Capture the cell that displays the provided text and extract its [X, Y] central coordinate. 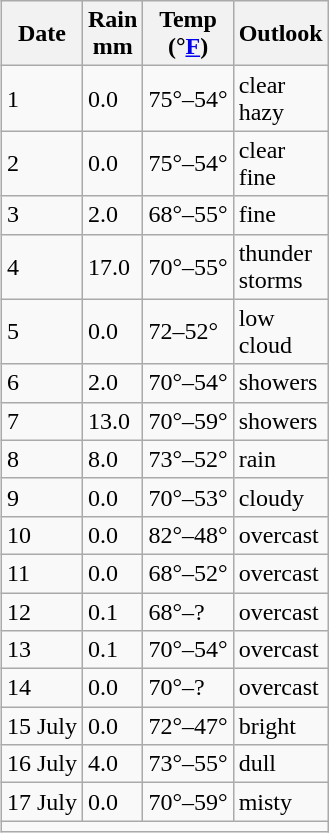
lowcloud [280, 332]
3 [42, 215]
thunderstorms [280, 266]
68°–? [188, 611]
2 [42, 164]
11 [42, 573]
68°–52° [188, 573]
70°–? [188, 688]
Date [42, 34]
rain [280, 459]
1 [42, 98]
6 [42, 383]
70°–53° [188, 497]
dull [280, 764]
4 [42, 266]
12 [42, 611]
misty [280, 802]
72°–47° [188, 726]
Rainmm [112, 34]
15 July [42, 726]
70°–55° [188, 266]
clearfine [280, 164]
cloudy [280, 497]
Outlook [280, 34]
16 July [42, 764]
bright [280, 726]
72–52° [188, 332]
73°–55° [188, 764]
13 [42, 650]
10 [42, 535]
8.0 [112, 459]
fine [280, 215]
68°–55° [188, 215]
17 July [42, 802]
9 [42, 497]
17.0 [112, 266]
clearhazy [280, 98]
Temp(°F) [188, 34]
7 [42, 421]
82°–48° [188, 535]
13.0 [112, 421]
8 [42, 459]
73°–52° [188, 459]
14 [42, 688]
5 [42, 332]
4.0 [112, 764]
